Find where the given text appears and provide that cell's center as (x, y) coordinate. 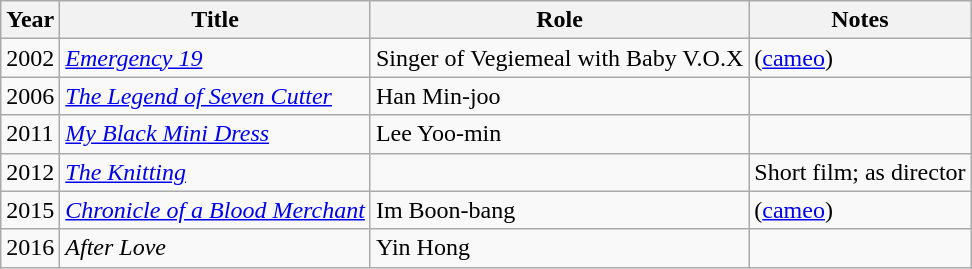
The Legend of Seven Cutter (216, 96)
Title (216, 20)
2016 (30, 248)
2015 (30, 210)
The Knitting (216, 172)
Yin Hong (559, 248)
Role (559, 20)
Notes (860, 20)
2002 (30, 58)
Han Min-joo (559, 96)
2011 (30, 134)
2006 (30, 96)
Year (30, 20)
Im Boon-bang (559, 210)
Chronicle of a Blood Merchant (216, 210)
My Black Mini Dress (216, 134)
Emergency 19 (216, 58)
Singer of Vegiemeal with Baby V.O.X (559, 58)
After Love (216, 248)
2012 (30, 172)
Short film; as director (860, 172)
Lee Yoo-min (559, 134)
